Locate the cell with the specified text and output its (X, Y) center coordinate. 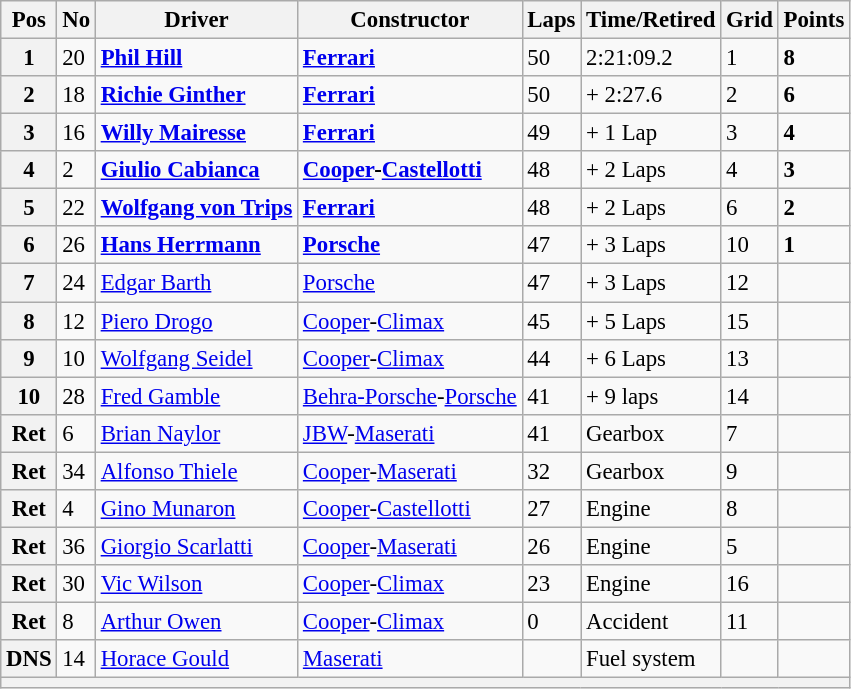
Behra-Porsche-Porsche (410, 396)
Piero Drogo (196, 321)
Brian Naylor (196, 433)
Horace Gould (196, 659)
15 (750, 321)
Wolfgang Seidel (196, 358)
36 (76, 546)
28 (76, 396)
JBW-Maserati (410, 433)
Constructor (410, 20)
No (76, 20)
Willy Mairesse (196, 133)
22 (76, 208)
49 (552, 133)
Fred Gamble (196, 396)
Points (814, 20)
45 (552, 321)
44 (552, 358)
Fuel system (651, 659)
Giulio Cabianca (196, 170)
Maserati (410, 659)
+ 1 Lap (651, 133)
Alfonso Thiele (196, 471)
32 (552, 471)
Laps (552, 20)
30 (76, 584)
Phil Hill (196, 58)
Grid (750, 20)
Pos (29, 20)
+ 5 Laps (651, 321)
Wolfgang von Trips (196, 208)
+ 6 Laps (651, 358)
34 (76, 471)
Hans Herrmann (196, 245)
11 (750, 621)
Gino Munaron (196, 509)
Richie Ginther (196, 95)
Edgar Barth (196, 283)
18 (76, 95)
13 (750, 358)
+ 2:27.6 (651, 95)
Vic Wilson (196, 584)
24 (76, 283)
+ 9 laps (651, 396)
Driver (196, 20)
27 (552, 509)
23 (552, 584)
0 (552, 621)
2:21:09.2 (651, 58)
Time/Retired (651, 20)
Arthur Owen (196, 621)
Giorgio Scarlatti (196, 546)
DNS (29, 659)
20 (76, 58)
Accident (651, 621)
